From the cell containing the given text, extract its center point as (X, Y) coordinate. 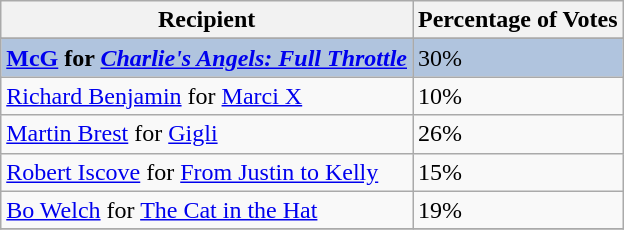
Robert Iscove for From Justin to Kelly (207, 172)
Bo Welch for The Cat in the Hat (207, 210)
Martin Brest for Gigli (207, 134)
30% (518, 58)
15% (518, 172)
26% (518, 134)
Richard Benjamin for Marci X (207, 96)
Recipient (207, 20)
10% (518, 96)
19% (518, 210)
Percentage of Votes (518, 20)
McG for Charlie's Angels: Full Throttle (207, 58)
